Search for the cell housing the specified text and yield its [x, y] center coordinate. 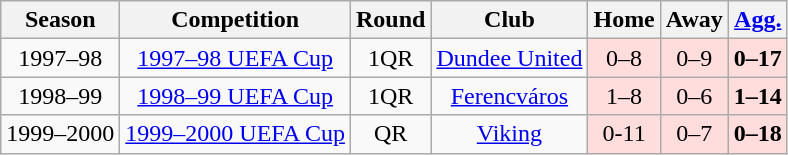
1998–99 [60, 96]
Club [510, 20]
1999–2000 UEFA Cup [236, 134]
Ferencváros [510, 96]
Season [60, 20]
0–6 [694, 96]
Competition [236, 20]
0–18 [758, 134]
1–14 [758, 96]
1997–98 [60, 58]
Viking [510, 134]
Home [624, 20]
1998–99 UEFA Cup [236, 96]
Round [390, 20]
0-11 [624, 134]
0–7 [694, 134]
0–17 [758, 58]
Dundee United [510, 58]
Away [694, 20]
QR [390, 134]
1997–98 UEFA Cup [236, 58]
0–8 [624, 58]
0–9 [694, 58]
1–8 [624, 96]
Agg. [758, 20]
1999–2000 [60, 134]
